Provide the [x, y] coordinate of the cell's center where the given text is located.  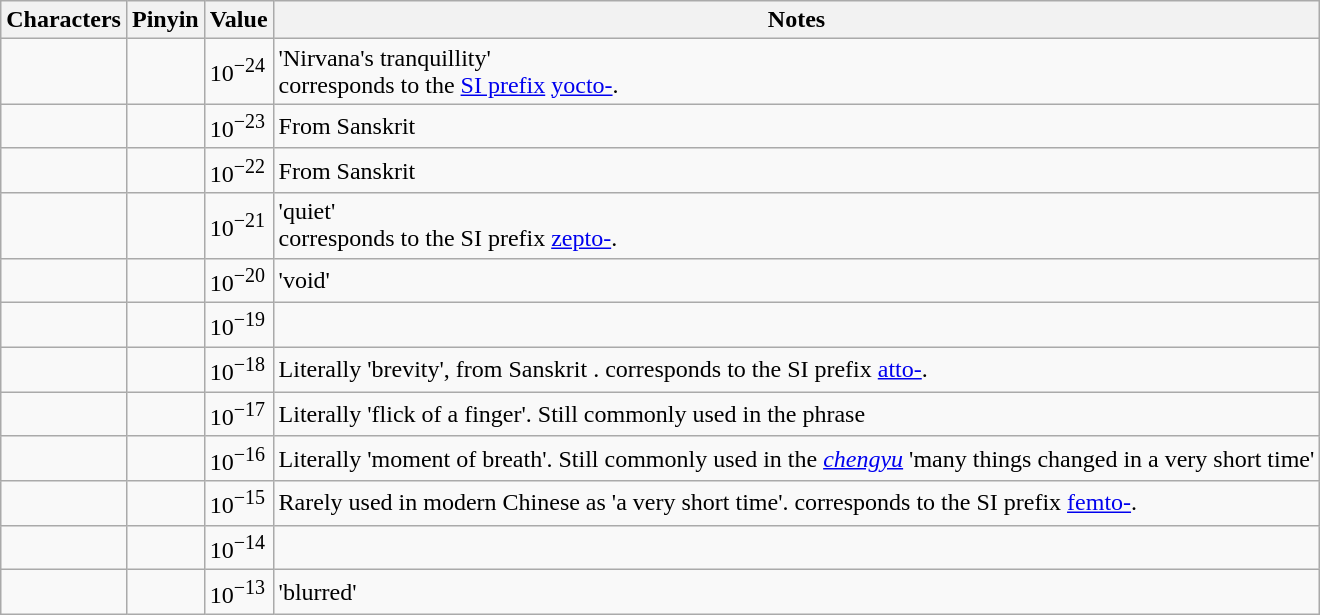
Rarely used in modern Chinese as 'a very short time'. corresponds to the SI prefix femto-. [796, 504]
10−22 [238, 170]
Literally 'flick of a finger'. Still commonly used in the phrase [796, 414]
10−19 [238, 326]
Notes [796, 20]
10−15 [238, 504]
10−21 [238, 226]
10−13 [238, 592]
10−23 [238, 126]
Value [238, 20]
Characters [64, 20]
'Nirvana's tranquillity' corresponds to the SI prefix yocto-. [796, 72]
10−18 [238, 370]
'void' [796, 280]
'quiet' corresponds to the SI prefix zepto-. [796, 226]
Literally 'brevity', from Sanskrit . corresponds to the SI prefix atto-. [796, 370]
Literally 'moment of breath'. Still commonly used in the chengyu 'many things changed in a very short time' [796, 458]
'blurred' [796, 592]
10−24 [238, 72]
10−17 [238, 414]
10−20 [238, 280]
Pinyin [165, 20]
10−16 [238, 458]
10−14 [238, 548]
